Search for the cell housing the specified text and yield its (X, Y) center coordinate. 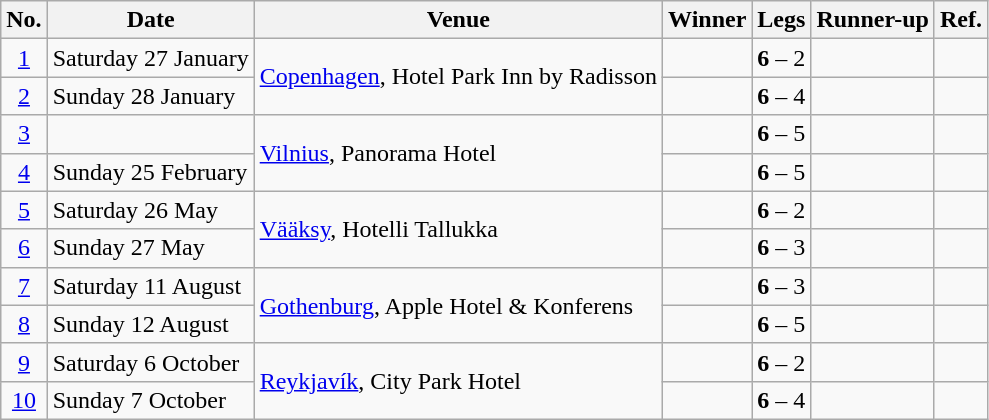
Legs (782, 20)
3 (24, 134)
Saturday 6 October (150, 362)
6 (24, 248)
Venue (458, 20)
No. (24, 20)
Runner-up (873, 20)
Sunday 27 May (150, 248)
8 (24, 324)
5 (24, 210)
Ref. (960, 20)
Sunday 28 January (150, 96)
Date (150, 20)
9 (24, 362)
Saturday 27 January (150, 58)
Copenhagen, Hotel Park Inn by Radisson (458, 77)
Sunday 25 February (150, 172)
Winner (708, 20)
Gothenburg, Apple Hotel & Konferens (458, 305)
10 (24, 400)
Vilnius, Panorama Hotel (458, 153)
Vääksy, Hotelli Tallukka (458, 229)
Saturday 11 August (150, 286)
Sunday 12 August (150, 324)
Saturday 26 May (150, 210)
2 (24, 96)
1 (24, 58)
Reykjavík, City Park Hotel (458, 381)
7 (24, 286)
4 (24, 172)
Sunday 7 October (150, 400)
